Pinpoint the cell where the given text exists, returning its (X, Y) midpoint coordinate. 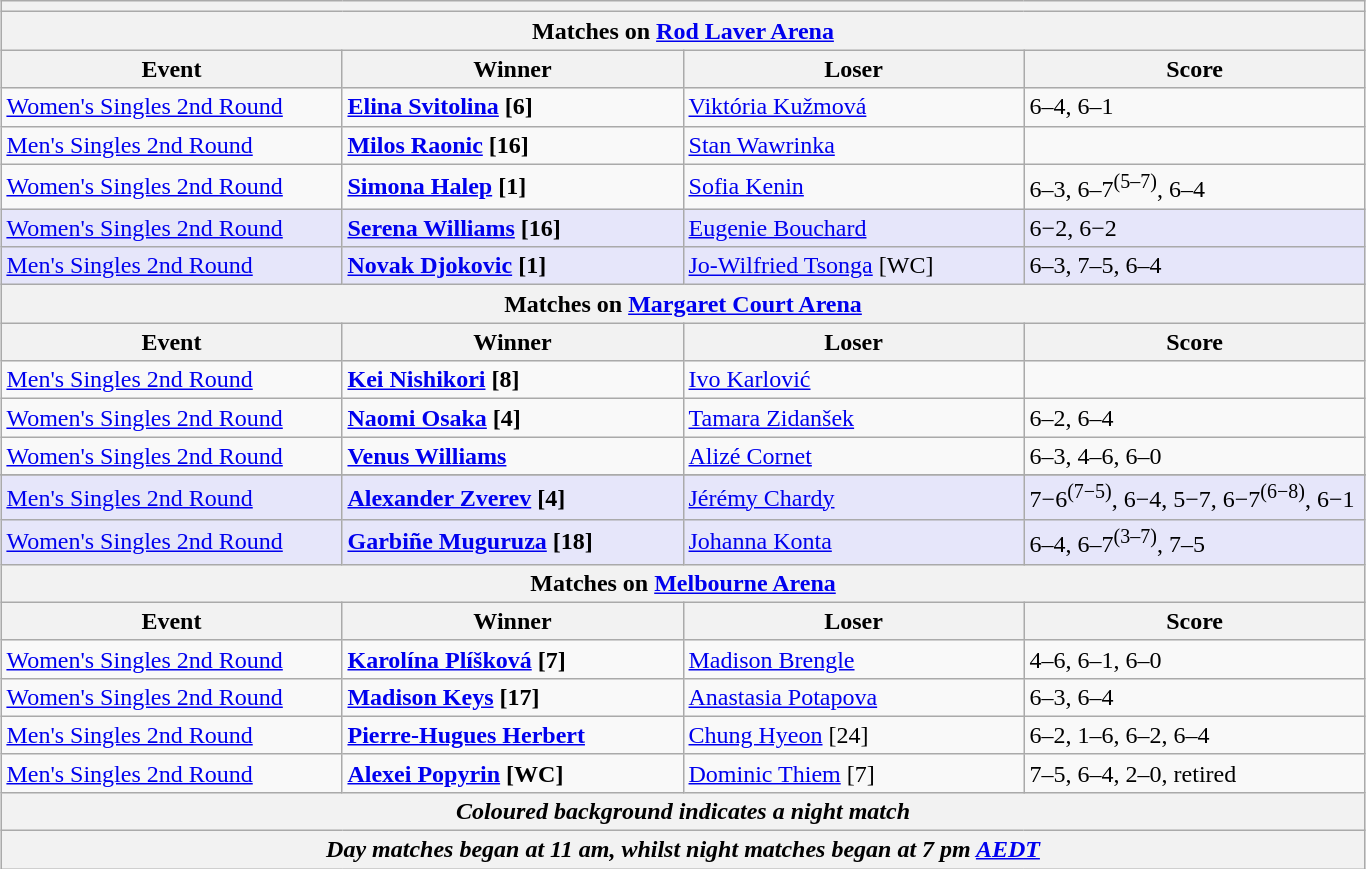
Coloured background indicates a night match (683, 812)
Alizé Cornet (854, 456)
Jo-Wilfried Tsonga [WC] (854, 266)
6–4, 6–7(3–7), 7–5 (1194, 542)
Alexei Popyrin [WC] (512, 773)
Sofia Kenin (854, 186)
7−6(7−5), 6−4, 5−7, 6−7(6−8), 6−1 (1194, 498)
Serena Williams [16] (512, 228)
6–4, 6–1 (1194, 107)
6–3, 6–7(5–7), 6–4 (1194, 186)
Day matches began at 11 am, whilst night matches began at 7 pm AEDT (683, 850)
Matches on Margaret Court Arena (683, 304)
Garbiñe Muguruza [18] (512, 542)
Naomi Osaka [4] (512, 418)
Chung Hyeon [24] (854, 735)
6–2, 6–4 (1194, 418)
6–3, 6–4 (1194, 697)
Johanna Konta (854, 542)
Alexander Zverev [4] (512, 498)
Pierre-Hugues Herbert (512, 735)
6−2, 6−2 (1194, 228)
Matches on Melbourne Arena (683, 583)
Tamara Zidanšek (854, 418)
Simona Halep [1] (512, 186)
Venus Williams (512, 456)
Elina Svitolina [6] (512, 107)
Madison Keys [17] (512, 697)
Novak Djokovic [1] (512, 266)
Stan Wawrinka (854, 145)
Matches on Rod Laver Arena (683, 31)
Ivo Karlović (854, 380)
6–2, 1–6, 6–2, 6–4 (1194, 735)
7–5, 6–4, 2–0, retired (1194, 773)
Madison Brengle (854, 659)
Dominic Thiem [7] (854, 773)
4–6, 6–1, 6–0 (1194, 659)
6–3, 4–6, 6–0 (1194, 456)
Milos Raonic [16] (512, 145)
Jérémy Chardy (854, 498)
Karolína Plíšková [7] (512, 659)
Anastasia Potapova (854, 697)
6–3, 7–5, 6–4 (1194, 266)
Eugenie Bouchard (854, 228)
Kei Nishikori [8] (512, 380)
Viktória Kužmová (854, 107)
